Identify which cell holds the provided text, then report its (x, y) central coordinate. 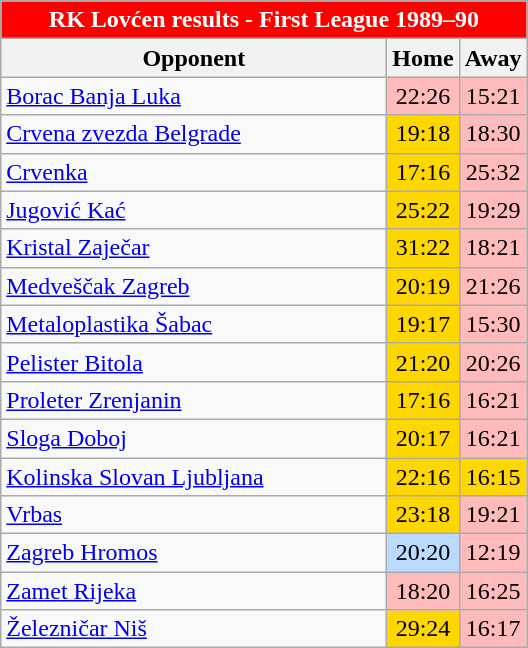
19:21 (493, 515)
21:20 (423, 362)
Pelister Bitola (194, 362)
Sloga Doboj (194, 438)
31:22 (423, 248)
16:25 (493, 591)
Crvenka (194, 172)
15:30 (493, 324)
18:21 (493, 248)
20:26 (493, 362)
Opponent (194, 58)
Zagreb Hromos (194, 553)
25:22 (423, 210)
16:15 (493, 477)
Home (423, 58)
20:17 (423, 438)
Vrbas (194, 515)
Železničar Niš (194, 629)
22:26 (423, 96)
RK Lovćen results - First League 1989–90 (264, 20)
Medveščak Zagreb (194, 286)
Away (493, 58)
18:20 (423, 591)
Crvena zvezda Belgrade (194, 134)
25:32 (493, 172)
29:24 (423, 629)
19:17 (423, 324)
Kolinska Slovan Ljubljana (194, 477)
20:19 (423, 286)
21:26 (493, 286)
15:21 (493, 96)
Metaloplastika Šabac (194, 324)
16:17 (493, 629)
19:18 (423, 134)
Zamet Rijeka (194, 591)
Jugović Kać (194, 210)
12:19 (493, 553)
Borac Banja Luka (194, 96)
19:29 (493, 210)
23:18 (423, 515)
18:30 (493, 134)
Proleter Zrenjanin (194, 400)
20:20 (423, 553)
22:16 (423, 477)
Kristal Zaječar (194, 248)
